Identify which cell holds the provided text, then report its [x, y] central coordinate. 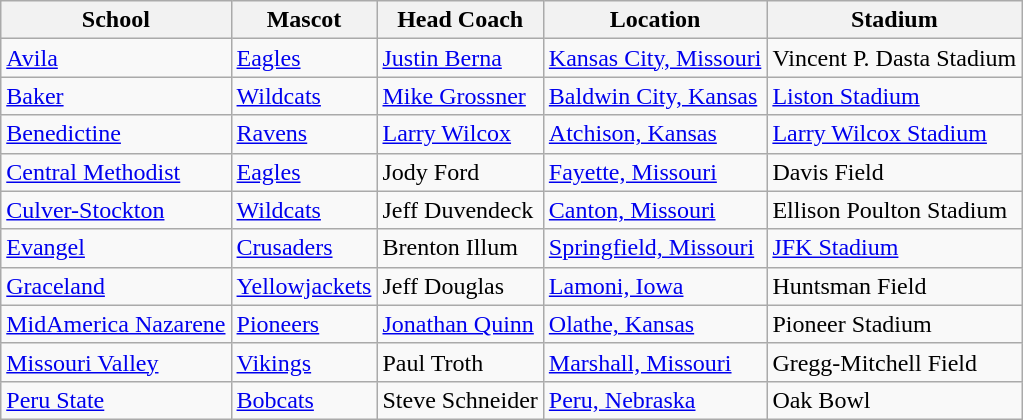
Atchison, Kansas [655, 134]
Brenton Illum [460, 248]
Davis Field [894, 172]
Kansas City, Missouri [655, 58]
Evangel [116, 248]
Head Coach [460, 20]
Peru, Nebraska [655, 400]
Canton, Missouri [655, 210]
Gregg-Mitchell Field [894, 362]
Ellison Poulton Stadium [894, 210]
Marshall, Missouri [655, 362]
Graceland [116, 286]
Vincent P. Dasta Stadium [894, 58]
Springfield, Missouri [655, 248]
Steve Schneider [460, 400]
Lamoni, Iowa [655, 286]
Justin Berna [460, 58]
Bobcats [304, 400]
MidAmerica Nazarene [116, 324]
Benedictine [116, 134]
Liston Stadium [894, 96]
Peru State [116, 400]
Jeff Duvendeck [460, 210]
Central Methodist [116, 172]
Vikings [304, 362]
Missouri Valley [116, 362]
JFK Stadium [894, 248]
Yellowjackets [304, 286]
Location [655, 20]
Fayette, Missouri [655, 172]
Jeff Douglas [460, 286]
Olathe, Kansas [655, 324]
Avila [116, 58]
Larry Wilcox Stadium [894, 134]
Mike Grossner [460, 96]
Huntsman Field [894, 286]
School [116, 20]
Crusaders [304, 248]
Baker [116, 96]
Larry Wilcox [460, 134]
Jody Ford [460, 172]
Jonathan Quinn [460, 324]
Pioneers [304, 324]
Baldwin City, Kansas [655, 96]
Paul Troth [460, 362]
Culver-Stockton [116, 210]
Oak Bowl [894, 400]
Ravens [304, 134]
Pioneer Stadium [894, 324]
Stadium [894, 20]
Mascot [304, 20]
